Detect which cell encompasses the target text, then output its (x, y) center coordinate. 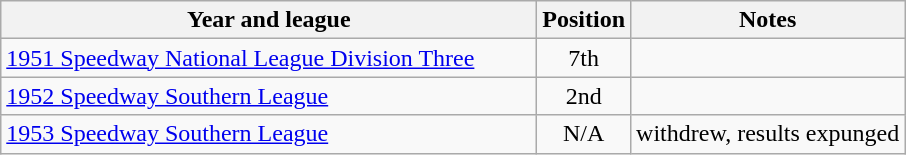
Notes (768, 20)
N/A (584, 134)
Year and league (269, 20)
7th (584, 58)
1952 Speedway Southern League (269, 96)
2nd (584, 96)
Position (584, 20)
withdrew, results expunged (768, 134)
1951 Speedway National League Division Three (269, 58)
1953 Speedway Southern League (269, 134)
